Provide the [x, y] coordinate of the cell's center where the given text is located.  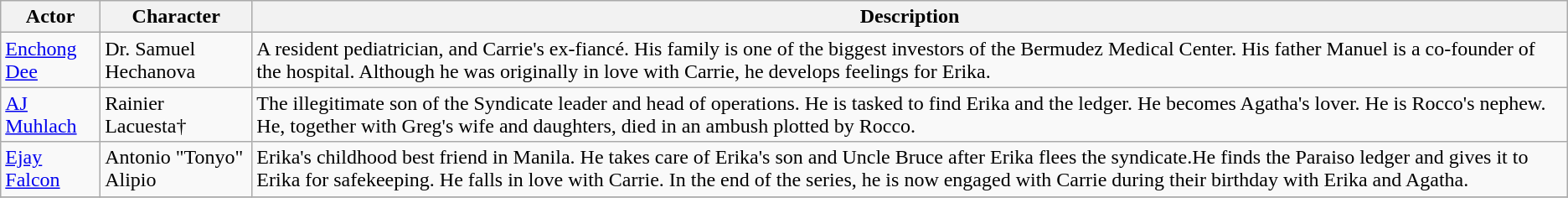
Description [910, 17]
Ejay Falcon [50, 169]
Enchong Dee [50, 60]
AJ Muhlach [50, 114]
Antonio "Tonyo" Alipio [176, 169]
Character [176, 17]
Actor [50, 17]
Rainier Lacuesta† [176, 114]
Dr. Samuel Hechanova [176, 60]
